From the cell containing the given text, extract its center point as (x, y) coordinate. 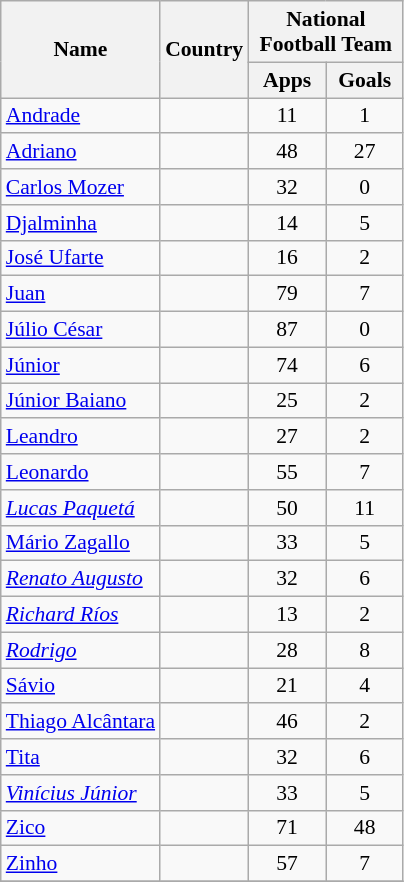
Zinho (80, 864)
Apps (287, 80)
Júnior Baiano (80, 401)
8 (365, 650)
Carlos Mozer (80, 187)
74 (287, 365)
Leandro (80, 437)
Tita (80, 757)
50 (287, 508)
55 (287, 472)
87 (287, 330)
Juan (80, 294)
21 (287, 686)
Adriano (80, 152)
Djalminha (80, 223)
57 (287, 864)
Sávio (80, 686)
71 (287, 828)
79 (287, 294)
Vinícius Júnior (80, 793)
25 (287, 401)
Goals (365, 80)
1 (365, 116)
16 (287, 258)
Country (204, 50)
Thiago Alcântara (80, 722)
Name (80, 50)
Mário Zagallo (80, 543)
Richard Ríos (80, 615)
Rodrigo (80, 650)
Zico (80, 828)
28 (287, 650)
Júlio César (80, 330)
46 (287, 722)
13 (287, 615)
National Football Team (326, 32)
Júnior (80, 365)
Lucas Paquetá (80, 508)
14 (287, 223)
Andrade (80, 116)
José Ufarte (80, 258)
Leonardo (80, 472)
4 (365, 686)
Renato Augusto (80, 579)
